For the text-containing cell, return its midpoint in [X, Y] coordinate format. 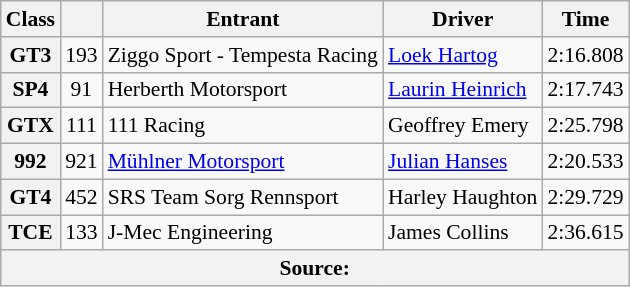
GT4 [30, 197]
Ziggo Sport - Tempesta Racing [243, 55]
GT3 [30, 55]
111 [82, 126]
Time [585, 19]
Mühlner Motorsport [243, 162]
452 [82, 197]
133 [82, 233]
2:20.533 [585, 162]
Driver [462, 19]
J-Mec Engineering [243, 233]
Laurin Heinrich [462, 90]
Harley Haughton [462, 197]
2:16.808 [585, 55]
992 [30, 162]
2:29.729 [585, 197]
193 [82, 55]
2:17.743 [585, 90]
GTX [30, 126]
Loek Hartog [462, 55]
91 [82, 90]
Class [30, 19]
SRS Team Sorg Rennsport [243, 197]
Herberth Motorsport [243, 90]
James Collins [462, 233]
921 [82, 162]
Julian Hanses [462, 162]
Geoffrey Emery [462, 126]
Entrant [243, 19]
TCE [30, 233]
2:36.615 [585, 233]
2:25.798 [585, 126]
SP4 [30, 90]
111 Racing [243, 126]
Source: [315, 269]
